Extract the [X, Y] coordinate from the center of the cell holding the provided text.  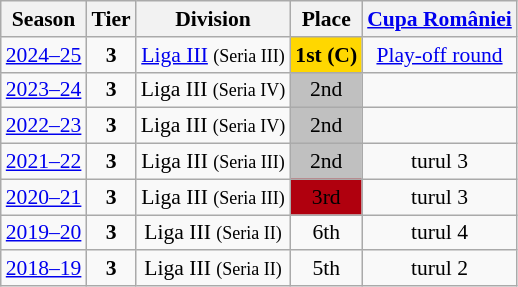
6th [326, 233]
2023–24 [44, 90]
2019–20 [44, 233]
Season [44, 19]
Tier [110, 19]
Cupa României [440, 19]
1st (C) [326, 55]
2021–22 [44, 162]
2018–19 [44, 269]
Play-off round [440, 55]
Division [214, 19]
turul 4 [440, 233]
2024–25 [44, 55]
3rd [326, 197]
2022–23 [44, 126]
2020–21 [44, 197]
turul 2 [440, 269]
Place [326, 19]
5th [326, 269]
